Return [X, Y] of the center of cell containing provided text 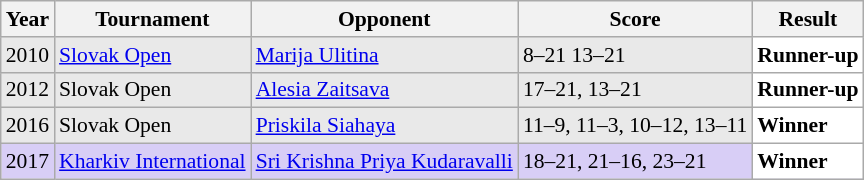
Score [635, 19]
Year [28, 19]
2017 [28, 162]
2012 [28, 90]
11–9, 11–3, 10–12, 13–11 [635, 126]
Alesia Zaitsava [384, 90]
2010 [28, 55]
Result [808, 19]
Opponent [384, 19]
8–21 13–21 [635, 55]
18–21, 21–16, 23–21 [635, 162]
Marija Ulitina [384, 55]
2016 [28, 126]
Kharkiv International [152, 162]
17–21, 13–21 [635, 90]
Tournament [152, 19]
Sri Krishna Priya Kudaravalli [384, 162]
Priskila Siahaya [384, 126]
